Output the [x, y] coordinate of the center of the cell containing the given text.  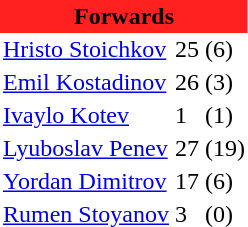
1 [187, 116]
(19) [225, 148]
27 [187, 148]
Ivaylo Kotev [86, 116]
Emil Kostadinov [86, 82]
(3) [225, 82]
Hristo Stoichkov [86, 50]
Yordan Dimitrov [86, 182]
(1) [225, 116]
26 [187, 82]
Lyuboslav Penev [86, 148]
17 [187, 182]
Forwards [124, 16]
25 [187, 50]
